Provide the [x, y] coordinate of the cell's center where the given text is located.  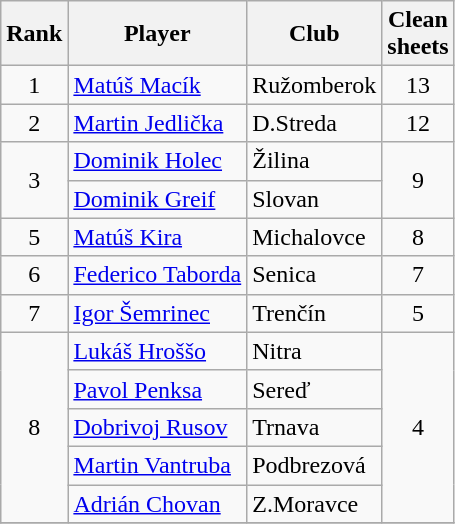
13 [418, 85]
Sereď [314, 389]
12 [418, 123]
Matúš Macík [158, 85]
3 [34, 180]
Rank [34, 34]
Clean sheets [418, 34]
Žilina [314, 161]
Michalovce [314, 237]
Slovan [314, 199]
Martin Vantruba [158, 465]
Lukáš Hroššo [158, 351]
Pavol Penksa [158, 389]
Senica [314, 275]
4 [418, 427]
Dominik Greif [158, 199]
Federico Taborda [158, 275]
Club [314, 34]
Dominik Holec [158, 161]
Dobrivoj Rusov [158, 427]
Nitra [314, 351]
Matúš Kira [158, 237]
Trenčín [314, 313]
6 [34, 275]
Podbrezová [314, 465]
Ružomberok [314, 85]
Adrián Chovan [158, 503]
Martin Jedlička [158, 123]
Igor Šemrinec [158, 313]
Player [158, 34]
D.Streda [314, 123]
1 [34, 85]
9 [418, 180]
Z.Moravce [314, 503]
2 [34, 123]
Trnava [314, 427]
